Return (X, Y) of the center of cell containing provided text 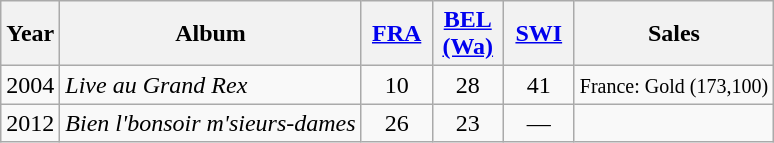
FRA (396, 34)
2004 (30, 85)
41 (538, 85)
10 (396, 85)
28 (468, 85)
Bien l'bonsoir m'sieurs-dames (210, 123)
26 (396, 123)
France: Gold (173,100) (674, 85)
BEL(Wa) (468, 34)
23 (468, 123)
Album (210, 34)
Live au Grand Rex (210, 85)
2012 (30, 123)
SWI (538, 34)
Sales (674, 34)
— (538, 123)
Year (30, 34)
